Determine the (x, y) coordinate at the center of the cell enclosing the given text.  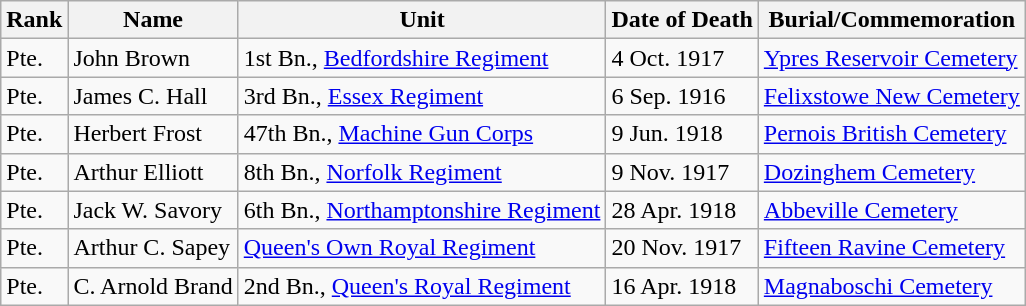
28 Apr. 1918 (682, 210)
9 Jun. 1918 (682, 134)
Magnaboschi Cemetery (892, 286)
Pernois British Cemetery (892, 134)
8th Bn., Norfolk Regiment (422, 172)
Felixstowe New Cemetery (892, 96)
C. Arnold Brand (153, 286)
Unit (422, 20)
6 Sep. 1916 (682, 96)
Jack W. Savory (153, 210)
47th Bn., Machine Gun Corps (422, 134)
Queen's Own Royal Regiment (422, 248)
2nd Bn., Queen's Royal Regiment (422, 286)
3rd Bn., Essex Regiment (422, 96)
James C. Hall (153, 96)
Name (153, 20)
Fifteen Ravine Cemetery (892, 248)
Dozinghem Cemetery (892, 172)
9 Nov. 1917 (682, 172)
Arthur C. Sapey (153, 248)
Date of Death (682, 20)
20 Nov. 1917 (682, 248)
Abbeville Cemetery (892, 210)
Herbert Frost (153, 134)
6th Bn., Northamptonshire Regiment (422, 210)
Ypres Reservoir Cemetery (892, 58)
1st Bn., Bedfordshire Regiment (422, 58)
John Brown (153, 58)
Arthur Elliott (153, 172)
4 Oct. 1917 (682, 58)
Burial/Commemoration (892, 20)
Rank (34, 20)
16 Apr. 1918 (682, 286)
